Extract the [x, y] coordinate from the center of the cell holding the provided text.  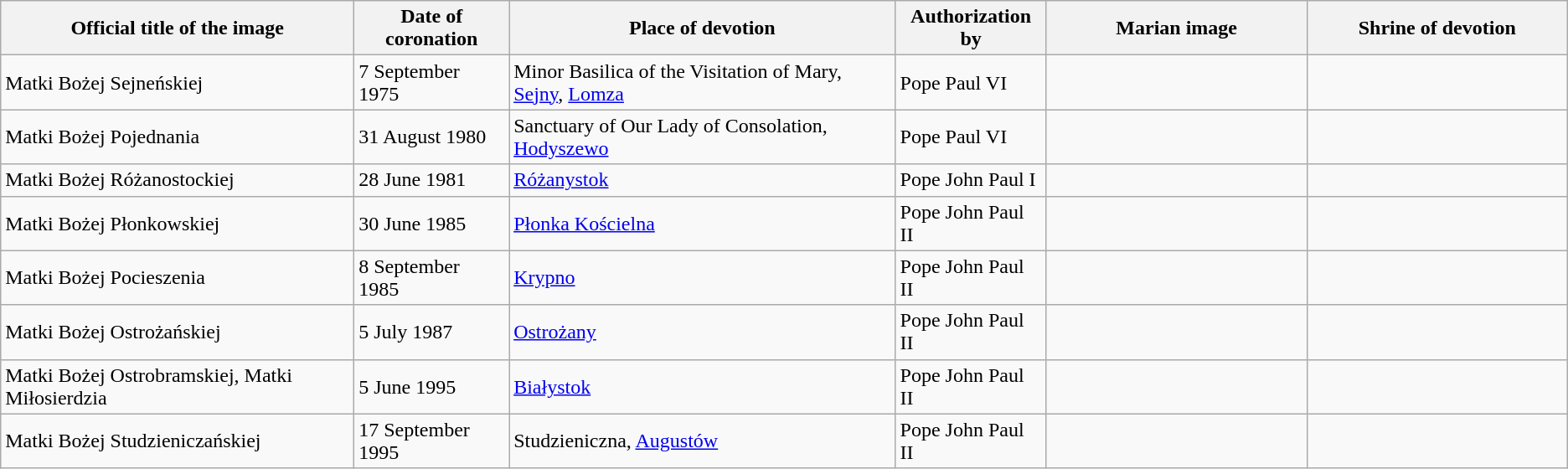
31 August 1980 [432, 137]
Marian image [1176, 28]
Matki Bożej Pojednania [178, 137]
Shrine of devotion [1437, 28]
Minor Basilica of the Visitation of Mary, Sejny, Lomza [702, 82]
Sanctuary of Our Lady of Consolation, Hodyszewo [702, 137]
Krypno [702, 278]
Matki Bożej Sejneńskiej [178, 82]
Różanystok [702, 180]
Authorization by [971, 28]
Pope John Paul I [971, 180]
Matki Bożej Różanostockiej [178, 180]
Official title of the image [178, 28]
Matki Bożej Płonkowskiej [178, 223]
5 July 1987 [432, 332]
8 September 1985 [432, 278]
Studzieniczna, Augustów [702, 441]
Białystok [702, 387]
Ostrożany [702, 332]
Matki Bożej Ostrobramskiej, Matki Miłosierdzia [178, 387]
28 June 1981 [432, 180]
Matki Bożej Pocieszenia [178, 278]
17 September 1995 [432, 441]
Date of coronation [432, 28]
Matki Bożej Ostrożańskiej [178, 332]
Matki Bożej Studzieniczańskiej [178, 441]
Place of devotion [702, 28]
Płonka Kościelna [702, 223]
30 June 1985 [432, 223]
5 June 1995 [432, 387]
7 September 1975 [432, 82]
